Identify which cell holds the provided text, then report its [X, Y] central coordinate. 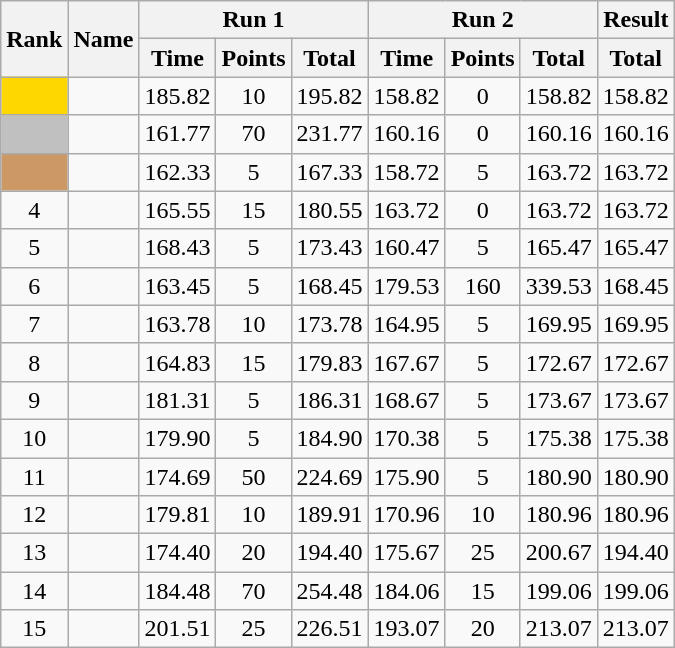
195.82 [330, 96]
12 [34, 515]
9 [34, 400]
184.06 [406, 591]
Rank [34, 39]
160.47 [406, 248]
167.33 [330, 172]
7 [34, 324]
Result [636, 20]
179.53 [406, 286]
170.38 [406, 438]
158.72 [406, 172]
224.69 [330, 477]
339.53 [558, 286]
Run 2 [482, 20]
8 [34, 362]
200.67 [558, 553]
168.43 [178, 248]
Name [104, 39]
185.82 [178, 96]
175.90 [406, 477]
186.31 [330, 400]
Run 1 [254, 20]
162.33 [178, 172]
184.48 [178, 591]
226.51 [330, 629]
164.83 [178, 362]
160 [482, 286]
11 [34, 477]
174.40 [178, 553]
193.07 [406, 629]
175.67 [406, 553]
184.90 [330, 438]
50 [254, 477]
163.78 [178, 324]
179.81 [178, 515]
164.95 [406, 324]
4 [34, 210]
163.45 [178, 286]
167.67 [406, 362]
181.31 [178, 400]
179.90 [178, 438]
201.51 [178, 629]
174.69 [178, 477]
173.78 [330, 324]
180.55 [330, 210]
13 [34, 553]
14 [34, 591]
254.48 [330, 591]
165.55 [178, 210]
173.43 [330, 248]
6 [34, 286]
231.77 [330, 134]
179.83 [330, 362]
189.91 [330, 515]
170.96 [406, 515]
161.77 [178, 134]
168.67 [406, 400]
